Determine the [X, Y] coordinate at the center of the cell enclosing the given text.  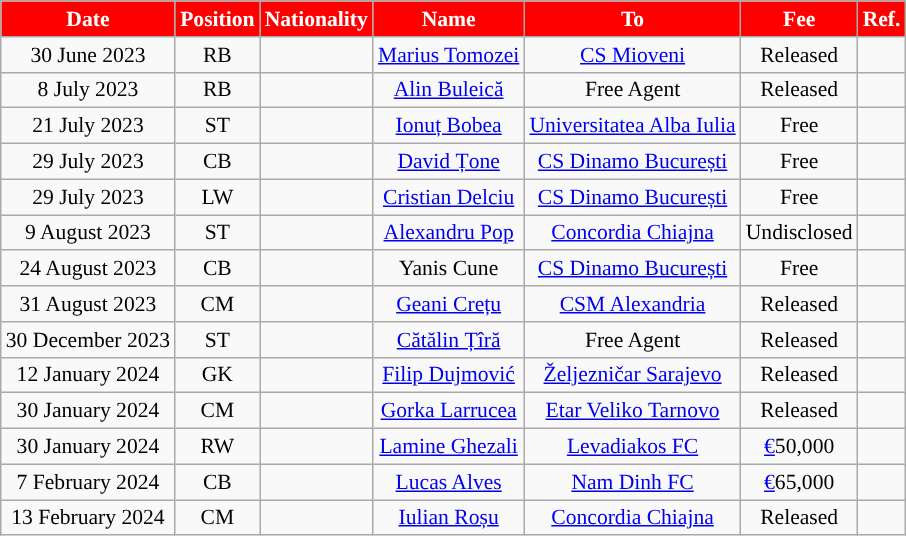
Alin Buleică [449, 90]
Iulian Roșu [449, 518]
To [632, 19]
CS Mioveni [632, 55]
Alexandru Pop [449, 233]
9 August 2023 [88, 233]
CSM Alexandria [632, 304]
Geani Crețu [449, 304]
Nationality [316, 19]
21 July 2023 [88, 126]
7 February 2024 [88, 482]
Levadiakos FC [632, 447]
30 June 2023 [88, 55]
Lamine Ghezali [449, 447]
Name [449, 19]
Date [88, 19]
Filip Dujmović [449, 375]
24 August 2023 [88, 269]
GK [217, 375]
31 August 2023 [88, 304]
Cristian Delciu [449, 197]
12 January 2024 [88, 375]
Yanis Cune [449, 269]
Universitatea Alba Iulia [632, 126]
Cătălin Țîră [449, 340]
8 July 2023 [88, 90]
David Țone [449, 162]
LW [217, 197]
Gorka Larrucea [449, 411]
Ionuț Bobea [449, 126]
13 February 2024 [88, 518]
30 December 2023 [88, 340]
Lucas Alves [449, 482]
Fee [800, 19]
€65,000 [800, 482]
Etar Veliko Tarnovo [632, 411]
Marius Tomozei [449, 55]
Željezničar Sarajevo [632, 375]
Ref. [882, 19]
Undisclosed [800, 233]
Nam Dinh FC [632, 482]
Position [217, 19]
€50,000 [800, 447]
RW [217, 447]
